Provide the [X, Y] coordinate of the cell's center where the given text is located.  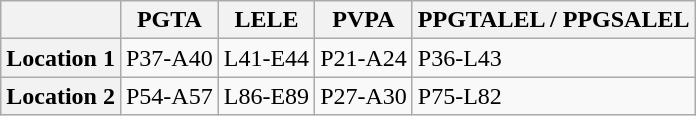
L41-E44 [266, 58]
P27-A30 [364, 96]
PGTA [169, 20]
Location 2 [61, 96]
P37-A40 [169, 58]
Location 1 [61, 58]
P21-A24 [364, 58]
LELE [266, 20]
P54-A57 [169, 96]
L86-E89 [266, 96]
PVPA [364, 20]
PPGTALEL / PPGSALEL [554, 20]
P36-L43 [554, 58]
P75-L82 [554, 96]
